From the cell containing the given text, extract its center point as (X, Y) coordinate. 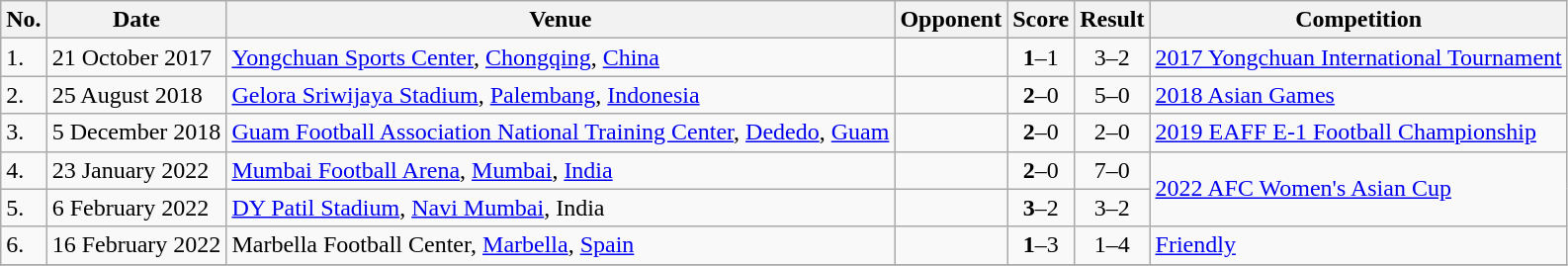
7–0 (1112, 170)
21 October 2017 (136, 57)
Opponent (951, 20)
No. (24, 20)
2017 Yongchuan International Tournament (1358, 57)
Date (136, 20)
5 December 2018 (136, 133)
5–0 (1112, 95)
Yongchuan Sports Center, Chongqing, China (561, 57)
2022 AFC Women's Asian Cup (1358, 189)
2018 Asian Games (1358, 95)
1. (24, 57)
Friendly (1358, 245)
6. (24, 245)
Marbella Football Center, Marbella, Spain (561, 245)
4. (24, 170)
23 January 2022 (136, 170)
5. (24, 208)
1–4 (1112, 245)
2. (24, 95)
1–1 (1041, 57)
6 February 2022 (136, 208)
Gelora Sriwijaya Stadium, Palembang, Indonesia (561, 95)
16 February 2022 (136, 245)
Guam Football Association National Training Center, Dededo, Guam (561, 133)
3. (24, 133)
Competition (1358, 20)
2019 EAFF E-1 Football Championship (1358, 133)
Result (1112, 20)
Venue (561, 20)
25 August 2018 (136, 95)
Mumbai Football Arena, Mumbai, India (561, 170)
1–3 (1041, 245)
DY Patil Stadium, Navi Mumbai, India (561, 208)
Score (1041, 20)
